Capture the cell that displays the provided text and extract its [X, Y] central coordinate. 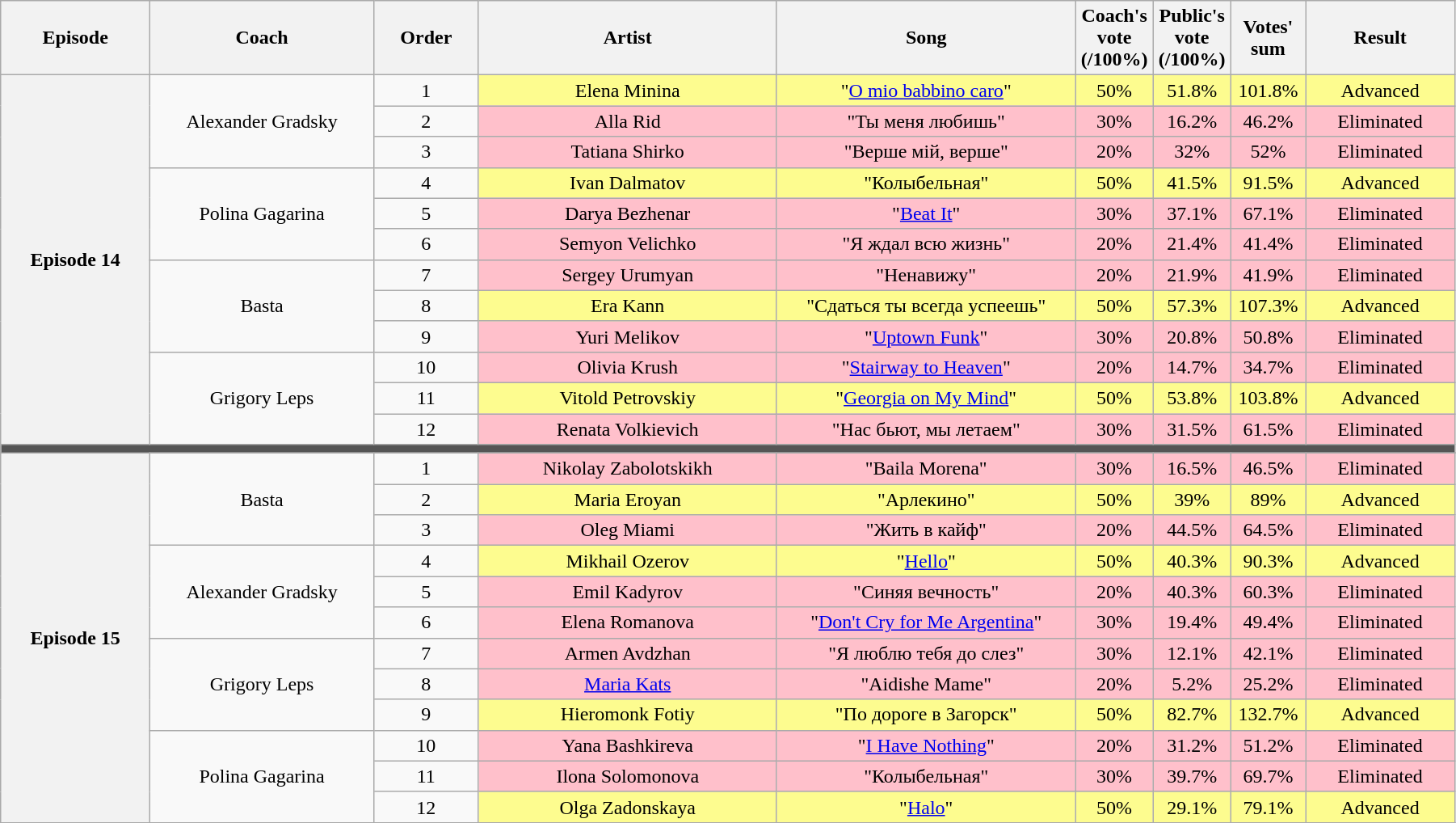
42.1% [1268, 653]
101.8% [1268, 91]
46.2% [1268, 121]
34.7% [1268, 367]
Yana Bashkireva [628, 745]
"Hello" [926, 561]
31.5% [1192, 429]
41.9% [1268, 275]
"Halo" [926, 807]
50.8% [1268, 336]
25.2% [1268, 684]
37.1% [1192, 213]
Episode 15 [76, 639]
107.3% [1268, 306]
44.5% [1192, 530]
"O mio babbino caro" [926, 91]
"Uptown Funk" [926, 336]
Darya Bezhenar [628, 213]
Ilona Solomonova [628, 776]
"Baila Morena" [926, 469]
Renata Volkievich [628, 429]
Mikhail Ozerov [628, 561]
Olga Zadonskaya [628, 807]
41.4% [1268, 244]
39.7% [1192, 776]
Artist [628, 38]
39% [1192, 500]
"Beat It" [926, 213]
Elena Romanova [628, 623]
Coach [262, 38]
51.8% [1192, 91]
"Арлекино" [926, 500]
67.1% [1268, 213]
Episode 14 [76, 260]
20.8% [1192, 336]
21.4% [1192, 244]
Tatiana Shirko [628, 152]
Nikolay Zabolotskikh [628, 469]
16.2% [1192, 121]
90.3% [1268, 561]
29.1% [1192, 807]
19.4% [1192, 623]
89% [1268, 500]
Yuri Melikov [628, 336]
61.5% [1268, 429]
60.3% [1268, 592]
"Ненавижу" [926, 275]
Votes' sum [1268, 38]
Song [926, 38]
32% [1192, 152]
"Я ждал всю жизнь" [926, 244]
16.5% [1192, 469]
53.8% [1192, 398]
"Georgia on My Mind" [926, 398]
103.8% [1268, 398]
"По дороге в Загорск" [926, 715]
Armen Avdzhan [628, 653]
"Aidishe Mame" [926, 684]
Episode [76, 38]
Semyon Velichko [628, 244]
Maria Kats [628, 684]
21.9% [1192, 275]
91.5% [1268, 183]
Result [1380, 38]
Alla Rid [628, 121]
46.5% [1268, 469]
Order [427, 38]
"Stairway to Heaven" [926, 367]
Emil Kadyrov [628, 592]
Vitold Petrovskiy [628, 398]
57.3% [1192, 306]
"I Have Nothing" [926, 745]
49.4% [1268, 623]
41.5% [1192, 183]
52% [1268, 152]
"Верше мiй, верше" [926, 152]
Sergey Urumyan [628, 275]
"Ты меня любишь" [926, 121]
Era Kann [628, 306]
132.7% [1268, 715]
82.7% [1192, 715]
Maria Eroyan [628, 500]
Public's vote (/100%) [1192, 38]
51.2% [1268, 745]
"Нас бьют, мы летаем" [926, 429]
64.5% [1268, 530]
Hieromonk Fotiy [628, 715]
Olivia Krush [628, 367]
69.7% [1268, 776]
12.1% [1192, 653]
"Синяя вечность" [926, 592]
Oleg Miami [628, 530]
"Don't Cry for Me Argentina" [926, 623]
Ivan Dalmatov [628, 183]
79.1% [1268, 807]
Elena Minina [628, 91]
Coach's vote (/100%) [1114, 38]
"Жить в кайф" [926, 530]
14.7% [1192, 367]
"Сдаться ты всегда успеешь" [926, 306]
"Я люблю тебя до слез" [926, 653]
31.2% [1192, 745]
5.2% [1192, 684]
